Extract the [x, y] coordinate from the center of the cell holding the provided text.  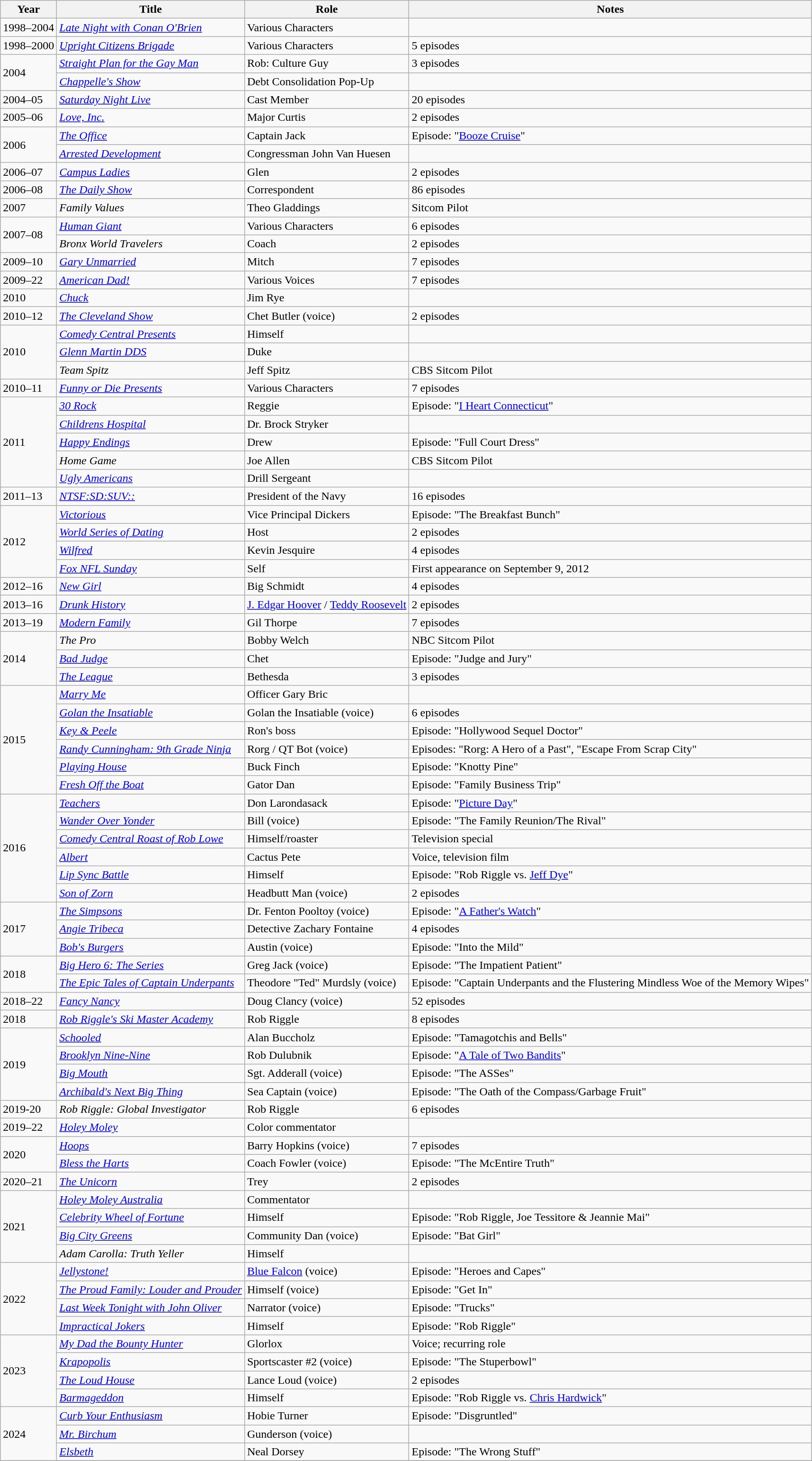
Episode: "Bat Girl" [610, 1236]
Krapopolis [151, 1362]
Episode: "Into the Mild" [610, 947]
Big Schmidt [327, 586]
The Proud Family: Louder and Prouder [151, 1290]
Sea Captain (voice) [327, 1091]
Playing House [151, 767]
Episode: "Captain Underpants and the Flustering Mindless Woe of the Memory Wipes" [610, 983]
2021 [28, 1227]
Rob Riggle: Global Investigator [151, 1109]
2015 [28, 740]
Episode: "Rob Riggle vs. Chris Hardwick" [610, 1398]
Neal Dorsey [327, 1452]
Bronx World Travelers [151, 244]
Episode: "The McEntire Truth" [610, 1163]
2022 [28, 1299]
Comedy Central Presents [151, 334]
Jeff Spitz [327, 370]
Episode: "The Breakfast Bunch" [610, 514]
2019 [28, 1064]
2004 [28, 72]
Lance Loud (voice) [327, 1380]
5 episodes [610, 45]
Teachers [151, 803]
The League [151, 676]
Episode: "Get In" [610, 1290]
Archibald's Next Big Thing [151, 1091]
Episode: "The Wrong Stuff" [610, 1452]
Glen [327, 171]
World Series of Dating [151, 532]
Team Spitz [151, 370]
Episode: "A Tale of Two Bandits" [610, 1055]
Himself/roaster [327, 839]
2006 [28, 144]
Key & Peele [151, 730]
Victorious [151, 514]
2024 [28, 1434]
2006–08 [28, 189]
2017 [28, 929]
2012–16 [28, 586]
NTSF:SD:SUV:: [151, 496]
Elsbeth [151, 1452]
Episode: "Rob Riggle, Joe Tessitore & Jeannie Mai" [610, 1217]
Various Voices [327, 280]
1998–2000 [28, 45]
Chappelle's Show [151, 81]
Theodore "Ted" Murdsly (voice) [327, 983]
First appearance on September 9, 2012 [610, 568]
NBC Sitcom Pilot [610, 640]
Don Larondasack [327, 803]
Barry Hopkins (voice) [327, 1145]
Love, Inc. [151, 117]
Home Game [151, 460]
Golan the Insatiable (voice) [327, 712]
Dr. Brock Stryker [327, 424]
2009–10 [28, 262]
Reggie [327, 406]
Fancy Nancy [151, 1001]
Alan Buccholz [327, 1037]
Himself (voice) [327, 1290]
The Daily Show [151, 189]
Episode: "Disgruntled" [610, 1416]
The Unicorn [151, 1181]
Ugly Americans [151, 478]
Mr. Birchum [151, 1434]
Duke [327, 352]
2010–11 [28, 388]
2006–07 [28, 171]
Joe Allen [327, 460]
Sportscaster #2 (voice) [327, 1362]
Cast Member [327, 99]
Commentator [327, 1199]
Debt Consolidation Pop-Up [327, 81]
Coach [327, 244]
Schooled [151, 1037]
2012 [28, 541]
Bob's Burgers [151, 947]
Episode: "Full Court Dress" [610, 442]
Chet [327, 658]
Kevin Jesquire [327, 550]
Host [327, 532]
Son of Zorn [151, 893]
Funny or Die Presents [151, 388]
Jim Rye [327, 298]
Gary Unmarried [151, 262]
Color commentator [327, 1127]
Episode: "The Oath of the Compass/Garbage Fruit" [610, 1091]
Big Hero 6: The Series [151, 965]
20 episodes [610, 99]
Episodes: "Rorg: A Hero of a Past", "Escape From Scrap City" [610, 749]
Austin (voice) [327, 947]
Bobby Welch [327, 640]
Detective Zachary Fontaine [327, 929]
Theo Gladdings [327, 207]
Human Giant [151, 226]
2016 [28, 848]
Bless the Harts [151, 1163]
Notes [610, 9]
Golan the Insatiable [151, 712]
Family Values [151, 207]
The Loud House [151, 1380]
Rob Dulubnik [327, 1055]
Major Curtis [327, 117]
Dr. Fenton Pooltoy (voice) [327, 911]
President of the Navy [327, 496]
2018–22 [28, 1001]
Episode: "The ASSes" [610, 1073]
2020–21 [28, 1181]
Albert [151, 857]
The Pro [151, 640]
Upright Citizens Brigade [151, 45]
Rob: Culture Guy [327, 63]
Drill Sergeant [327, 478]
30 Rock [151, 406]
Bethesda [327, 676]
Blue Falcon (voice) [327, 1272]
Rorg / QT Bot (voice) [327, 749]
Hobie Turner [327, 1416]
Self [327, 568]
Fox NFL Sunday [151, 568]
Voice, television film [610, 857]
Lip Sync Battle [151, 875]
Episode: "Rob Riggle vs. Jeff Dye" [610, 875]
2010–12 [28, 316]
Episode: "Trucks" [610, 1308]
Jellystone! [151, 1272]
Doug Clancy (voice) [327, 1001]
Bad Judge [151, 658]
Marry Me [151, 694]
Episode: "The Impatient Patient" [610, 965]
2007–08 [28, 235]
2014 [28, 658]
Headbutt Man (voice) [327, 893]
Voice; recurring role [610, 1344]
Episode: "The Family Reunion/The Rival" [610, 821]
Glorlox [327, 1344]
Television special [610, 839]
Gunderson (voice) [327, 1434]
Episode: "Tamagotchis and Bells" [610, 1037]
Trey [327, 1181]
J. Edgar Hoover / Teddy Roosevelt [327, 604]
2009–22 [28, 280]
Role [327, 9]
Sgt. Adderall (voice) [327, 1073]
Community Dan (voice) [327, 1236]
Gil Thorpe [327, 622]
Glenn Martin DDS [151, 352]
Cactus Pete [327, 857]
New Girl [151, 586]
Narrator (voice) [327, 1308]
Title [151, 9]
Episode: "I Heart Connecticut" [610, 406]
The Epic Tales of Captain Underpants [151, 983]
2013–19 [28, 622]
Episode: "A Father's Watch" [610, 911]
Captain Jack [327, 135]
Episode: "Family Business Trip" [610, 785]
Rob Riggle's Ski Master Academy [151, 1019]
The Office [151, 135]
86 episodes [610, 189]
Impractical Jokers [151, 1326]
Happy Endings [151, 442]
Barmageddon [151, 1398]
2005–06 [28, 117]
2007 [28, 207]
Holey Moley [151, 1127]
Fresh Off the Boat [151, 785]
16 episodes [610, 496]
Late Night with Conan O'Brien [151, 27]
Episode: "The Stuperbowl" [610, 1362]
52 episodes [610, 1001]
Mitch [327, 262]
Big City Greens [151, 1236]
Greg Jack (voice) [327, 965]
Bill (voice) [327, 821]
Buck Finch [327, 767]
Brooklyn Nine-Nine [151, 1055]
Childrens Hospital [151, 424]
Sitcom Pilot [610, 207]
Wander Over Yonder [151, 821]
1998–2004 [28, 27]
2004–05 [28, 99]
Episode: "Rob Riggle" [610, 1326]
2019–22 [28, 1127]
Gator Dan [327, 785]
Drunk History [151, 604]
My Dad the Bounty Hunter [151, 1344]
Adam Carolla: Truth Yeller [151, 1254]
Episode: "Heroes and Capes" [610, 1272]
2011 [28, 442]
Episode: "Picture Day" [610, 803]
Celebrity Wheel of Fortune [151, 1217]
2023 [28, 1371]
Curb Your Enthusiasm [151, 1416]
Ron's boss [327, 730]
Randy Cunningham: 9th Grade Ninja [151, 749]
Last Week Tonight with John Oliver [151, 1308]
Arrested Development [151, 153]
Comedy Central Roast of Rob Lowe [151, 839]
Year [28, 9]
Big Mouth [151, 1073]
Wilfred [151, 550]
Hoops [151, 1145]
2011–13 [28, 496]
Campus Ladies [151, 171]
Holey Moley Australia [151, 1199]
Episode: "Judge and Jury" [610, 658]
Chuck [151, 298]
Episode: "Booze Cruise" [610, 135]
Straight Plan for the Gay Man [151, 63]
2019-20 [28, 1109]
2020 [28, 1154]
Episode: "Hollywood Sequel Doctor" [610, 730]
Chet Butler (voice) [327, 316]
8 episodes [610, 1019]
Drew [327, 442]
American Dad! [151, 280]
Vice Principal Dickers [327, 514]
The Simpsons [151, 911]
Officer Gary Bric [327, 694]
Correspondent [327, 189]
Coach Fowler (voice) [327, 1163]
Congressman John Van Huesen [327, 153]
The Cleveland Show [151, 316]
Saturday Night Live [151, 99]
Modern Family [151, 622]
2013–16 [28, 604]
Episode: "Knotty Pine" [610, 767]
Angie Tribeca [151, 929]
